Return the (x, y) coordinate for the center point of the cell that contains the specified text.  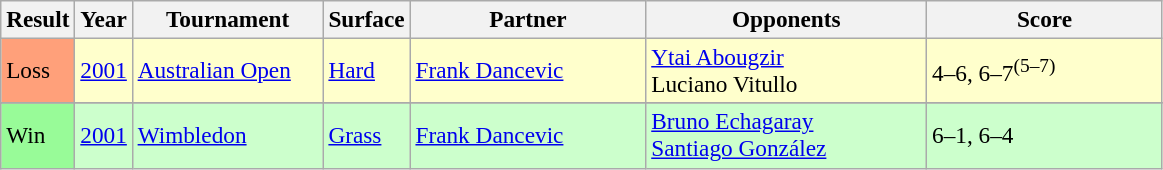
Tournament (228, 19)
4–6, 6–7(5–7) (1045, 70)
6–1, 6–4 (1045, 136)
Bruno Echagaray Santiago González (786, 136)
Score (1045, 19)
Australian Open (228, 70)
Partner (528, 19)
Loss (38, 70)
Ytai Abougzir Luciano Vitullo (786, 70)
Hard (366, 70)
Wimbledon (228, 136)
Opponents (786, 19)
Win (38, 136)
Grass (366, 136)
Result (38, 19)
Year (104, 19)
Surface (366, 19)
